Scan for the cell matching the given text and deliver its (x, y) coordinate at center. 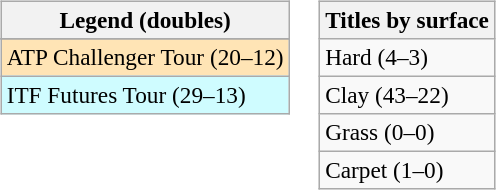
Carpet (1–0) (408, 171)
Hard (4–3) (408, 57)
ITF Futures Tour (29–13) (145, 95)
Legend (doubles) (145, 20)
ATP Challenger Tour (20–12) (145, 57)
Titles by surface (408, 20)
Clay (43–22) (408, 95)
Grass (0–0) (408, 133)
